From the cell containing the given text, extract its center point as (x, y) coordinate. 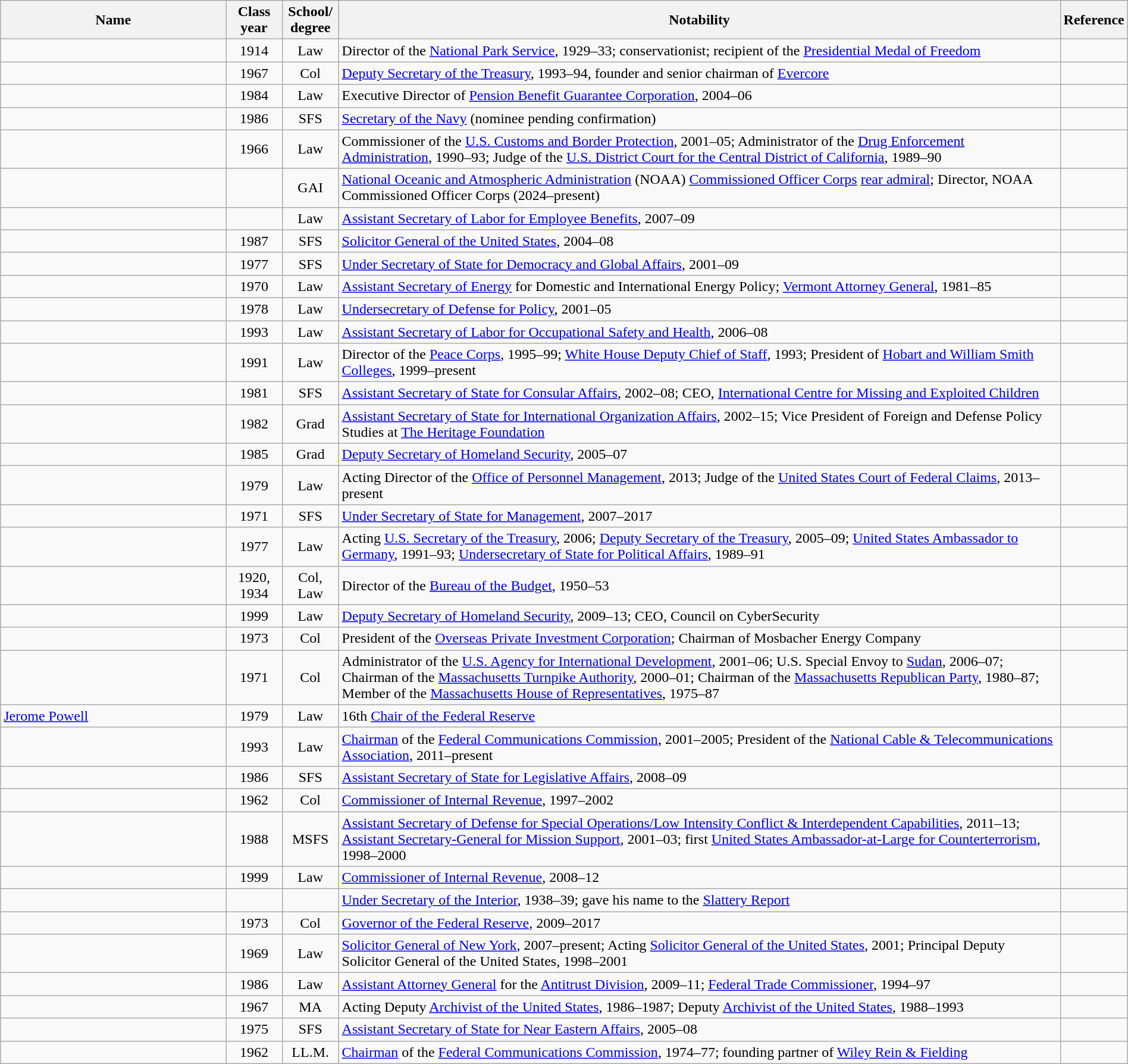
Chairman of the Federal Communications Commission, 2001–2005; President of the National Cable & Telecommunications Association, 2011–present (700, 746)
1988 (255, 839)
Under Secretary of the Interior, 1938–39; gave his name to the Slattery Report (700, 900)
Assistant Attorney General for the Antitrust Division, 2009–11; Federal Trade Commissioner, 1994–97 (700, 984)
School/degree (311, 20)
1982 (255, 424)
Assistant Secretary of State for Near Eastern Affairs, 2005–08 (700, 1029)
1978 (255, 309)
1914 (255, 51)
1991 (255, 363)
Commissioner of Internal Revenue, 2008–12 (700, 878)
1970 (255, 286)
Director of the National Park Service, 1929–33; conservationist; recipient of the Presidential Medal of Freedom (700, 51)
MSFS (311, 839)
Notability (700, 20)
1987 (255, 241)
Assistant Secretary of Labor for Occupational Safety and Health, 2006–08 (700, 331)
Undersecretary of Defense for Policy, 2001–05 (700, 309)
Deputy Secretary of the Treasury, 1993–94, founder and senior chairman of Evercore (700, 73)
Deputy Secretary of Homeland Security, 2005–07 (700, 455)
Assistant Secretary of State for Consular Affairs, 2002–08; CEO, International Centre for Missing and Exploited Children (700, 393)
Under Secretary of State for Democracy and Global Affairs, 2001–09 (700, 264)
Governor of the Federal Reserve, 2009–2017 (700, 923)
Deputy Secretary of Homeland Security, 2009–13; CEO, Council on CyberSecurity (700, 616)
Chairman of the Federal Communications Commission, 1974–77; founding partner of Wiley Rein & Fielding (700, 1052)
1969 (255, 953)
Assistant Secretary of State for Legislative Affairs, 2008–09 (700, 777)
MA (311, 1007)
Commissioner of Internal Revenue, 1997–2002 (700, 800)
Name (113, 20)
1984 (255, 96)
Secretary of the Navy (nominee pending confirmation) (700, 118)
Class year (255, 20)
1985 (255, 455)
Solicitor General of the United States, 2004–08 (700, 241)
Executive Director of Pension Benefit Guarantee Corporation, 2004–06 (700, 96)
1981 (255, 393)
President of the Overseas Private Investment Corporation; Chairman of Mosbacher Energy Company (700, 639)
GAI (311, 188)
Col,Law (311, 586)
LL.M. (311, 1052)
Acting Deputy Archivist of the United States, 1986–1987; Deputy Archivist of the United States, 1988–1993 (700, 1007)
Reference (1093, 20)
Assistant Secretary of Labor for Employee Benefits, 2007–09 (700, 218)
Director of the Bureau of the Budget, 1950–53 (700, 586)
Assistant Secretary of Energy for Domestic and International Energy Policy; Vermont Attorney General, 1981–85 (700, 286)
1966 (255, 149)
Acting Director of the Office of Personnel Management, 2013; Judge of the United States Court of Federal Claims, 2013–present (700, 486)
16th Chair of the Federal Reserve (700, 716)
Under Secretary of State for Management, 2007–2017 (700, 516)
1975 (255, 1029)
Jerome Powell (113, 716)
Director of the Peace Corps, 1995–99; White House Deputy Chief of Staff, 1993; President of Hobart and William Smith Colleges, 1999–present (700, 363)
1920,1934 (255, 586)
